Pinpoint the cell where the given text exists, returning its [X, Y] midpoint coordinate. 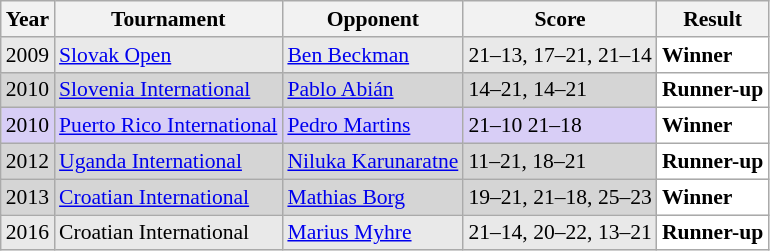
Uganda International [168, 162]
2016 [28, 233]
21–14, 20–22, 13–21 [560, 233]
Ben Beckman [372, 55]
Pedro Martins [372, 126]
11–21, 18–21 [560, 162]
Year [28, 19]
14–21, 14–21 [560, 90]
2009 [28, 55]
Slovak Open [168, 55]
Opponent [372, 19]
Marius Myhre [372, 233]
2013 [28, 197]
Niluka Karunaratne [372, 162]
Tournament [168, 19]
2012 [28, 162]
21–13, 17–21, 21–14 [560, 55]
Score [560, 19]
Mathias Borg [372, 197]
Slovenia International [168, 90]
Puerto Rico International [168, 126]
19–21, 21–18, 25–23 [560, 197]
Pablo Abián [372, 90]
21–10 21–18 [560, 126]
Result [712, 19]
